Extract the [X, Y] coordinate from the center of the cell holding the provided text.  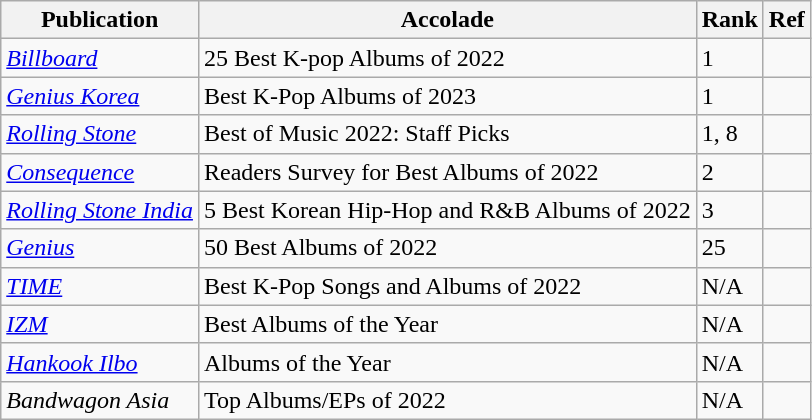
Readers Survey for Best Albums of 2022 [447, 172]
Rolling Stone [100, 134]
Accolade [447, 20]
Consequence [100, 172]
5 Best Korean Hip-Hop and R&B Albums of 2022 [447, 210]
Albums of the Year [447, 362]
Bandwagon Asia [100, 400]
Publication [100, 20]
3 [730, 210]
TIME [100, 286]
25 [730, 248]
Billboard [100, 58]
1, 8 [730, 134]
IZM [100, 324]
Genius [100, 248]
Rank [730, 20]
Rolling Stone India [100, 210]
Best of Music 2022: Staff Picks [447, 134]
Ref [786, 20]
Genius Korea [100, 96]
Best K-Pop Songs and Albums of 2022 [447, 286]
Top Albums/EPs of 2022 [447, 400]
Best Albums of the Year [447, 324]
2 [730, 172]
25 Best K-pop Albums of 2022 [447, 58]
50 Best Albums of 2022 [447, 248]
Hankook Ilbo [100, 362]
Best K-Pop Albums of 2023 [447, 96]
